Determine the [x, y] coordinate at the center of the cell enclosing the given text.  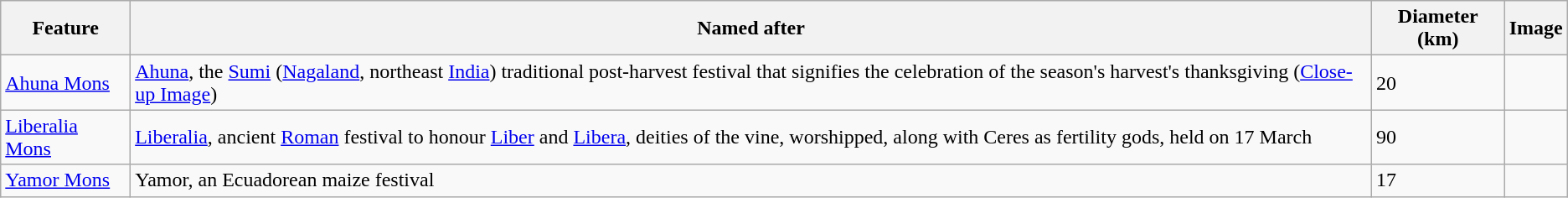
Yamor Mons [65, 180]
Yamor, an Ecuadorean maize festival [751, 180]
Ahuna Mons [65, 82]
Image [1536, 29]
Liberalia, ancient Roman festival to honour Liber and Libera, deities of the vine, worshipped, along with Ceres as fertility gods, held on 17 March [751, 138]
90 [1437, 138]
20 [1437, 82]
Named after [751, 29]
17 [1437, 180]
Diameter (km) [1437, 29]
Feature [65, 29]
Liberalia Mons [65, 138]
